Return the (x, y) coordinate for the center point of the cell that contains the specified text.  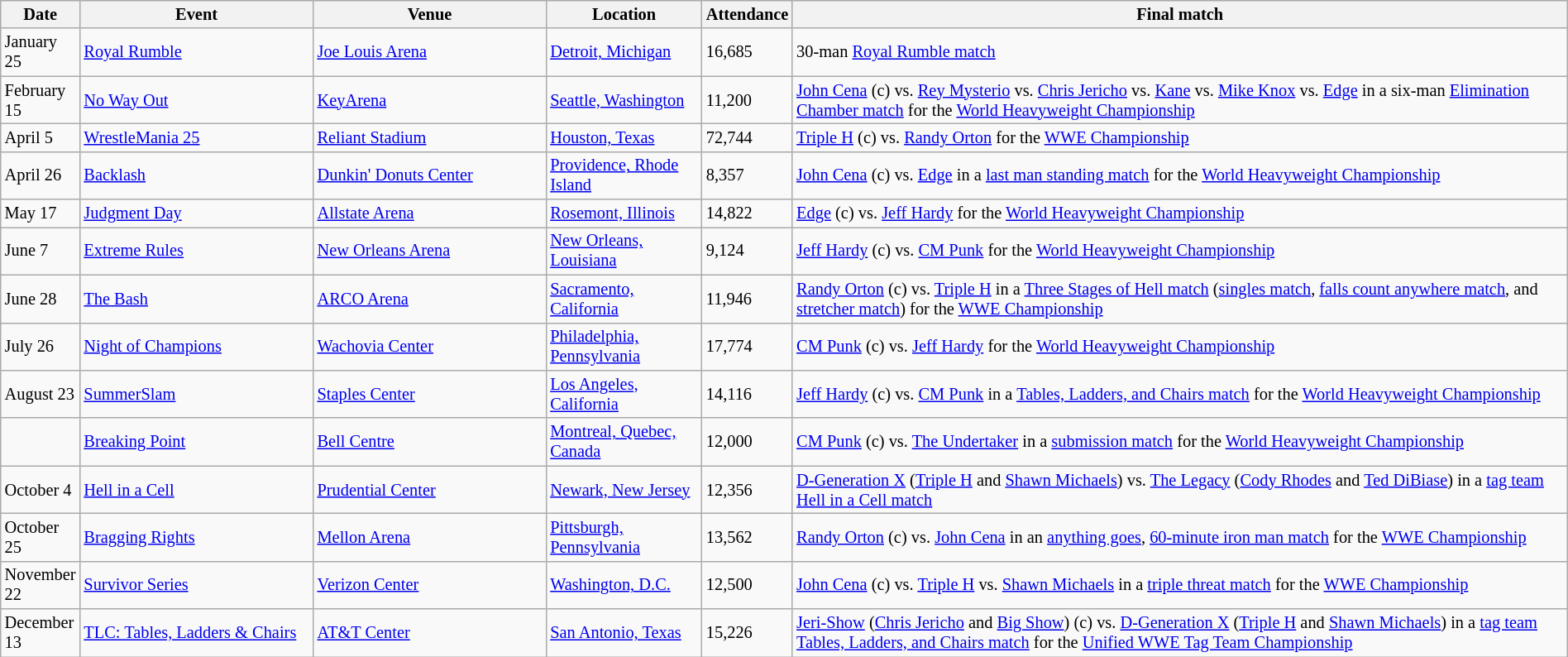
Bragging Rights (196, 537)
8,357 (748, 175)
January 25 (41, 52)
Dunkin' Donuts Center (430, 175)
ARCO Arena (430, 299)
June 28 (41, 299)
Rosemont, Illinois (624, 213)
Location (624, 14)
15,226 (748, 633)
Jeff Hardy (c) vs. CM Punk for the World Heavyweight Championship (1179, 251)
11,200 (748, 100)
Providence, Rhode Island (624, 175)
May 17 (41, 213)
12,000 (748, 442)
Extreme Rules (196, 251)
Royal Rumble (196, 52)
AT&T Center (430, 633)
Verizon Center (430, 585)
October 4 (41, 490)
Washington, D.C. (624, 585)
April 5 (41, 137)
CM Punk (c) vs. Jeff Hardy for the World Heavyweight Championship (1179, 347)
Night of Champions (196, 347)
11,946 (748, 299)
D-Generation X (Triple H and Shawn Michaels) vs. The Legacy (Cody Rhodes and Ted DiBiase) in a tag team Hell in a Cell match (1179, 490)
December 13 (41, 633)
Survivor Series (196, 585)
Randy Orton (c) vs. John Cena in an anything goes, 60-minute iron man match for the WWE Championship (1179, 537)
SummerSlam (196, 394)
Event (196, 14)
Final match (1179, 14)
Judgment Day (196, 213)
Philadelphia, Pennsylvania (624, 347)
Mellon Arena (430, 537)
CM Punk (c) vs. The Undertaker in a submission match for the World Heavyweight Championship (1179, 442)
No Way Out (196, 100)
Venue (430, 14)
Triple H (c) vs. Randy Orton for the WWE Championship (1179, 137)
72,744 (748, 137)
Newark, New Jersey (624, 490)
Breaking Point (196, 442)
14,116 (748, 394)
12,356 (748, 490)
John Cena (c) vs. Edge in a last man standing match for the World Heavyweight Championship (1179, 175)
April 26 (41, 175)
Wachovia Center (430, 347)
Edge (c) vs. Jeff Hardy for the World Heavyweight Championship (1179, 213)
Backlash (196, 175)
Sacramento, California (624, 299)
New Orleans, Louisiana (624, 251)
Attendance (748, 14)
February 15 (41, 100)
12,500 (748, 585)
October 25 (41, 537)
San Antonio, Texas (624, 633)
30-man Royal Rumble match (1179, 52)
June 7 (41, 251)
Reliant Stadium (430, 137)
16,685 (748, 52)
17,774 (748, 347)
Jeff Hardy (c) vs. CM Punk in a Tables, Ladders, and Chairs match for the World Heavyweight Championship (1179, 394)
August 23 (41, 394)
KeyArena (430, 100)
Bell Centre (430, 442)
Allstate Arena (430, 213)
WrestleMania 25 (196, 137)
Detroit, Michigan (624, 52)
Los Angeles, California (624, 394)
Staples Center (430, 394)
Seattle, Washington (624, 100)
November 22 (41, 585)
14,822 (748, 213)
Hell in a Cell (196, 490)
Prudential Center (430, 490)
July 26 (41, 347)
Montreal, Quebec, Canada (624, 442)
13,562 (748, 537)
New Orleans Arena (430, 251)
Joe Louis Arena (430, 52)
The Bash (196, 299)
Houston, Texas (624, 137)
Date (41, 14)
Pittsburgh, Pennsylvania (624, 537)
TLC: Tables, Ladders & Chairs (196, 633)
John Cena (c) vs. Triple H vs. Shawn Michaels in a triple threat match for the WWE Championship (1179, 585)
9,124 (748, 251)
